Pinpoint the cell where the given text exists, returning its [x, y] midpoint coordinate. 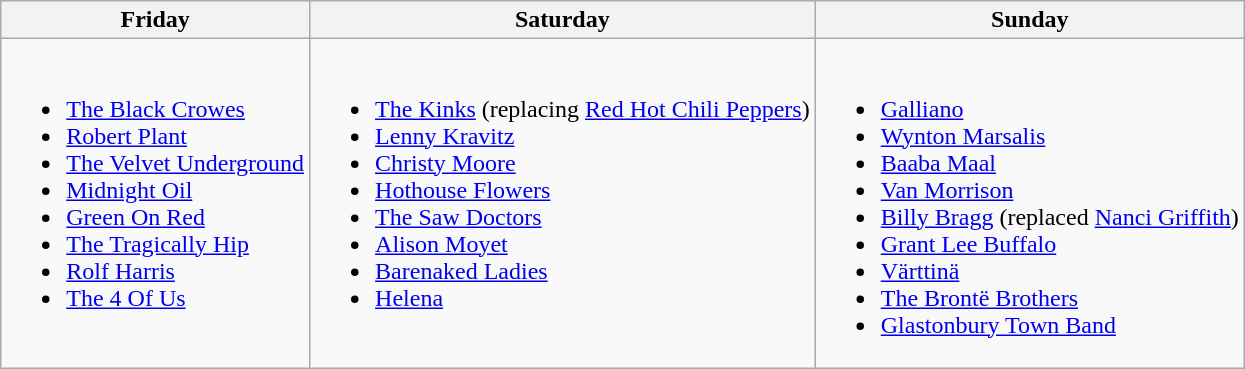
GallianoWynton MarsalisBaaba MaalVan MorrisonBilly Bragg (replaced Nanci Griffith)Grant Lee BuffaloVärttinäThe Brontë BrothersGlastonbury Town Band [1030, 204]
Saturday [563, 20]
Friday [156, 20]
The Kinks (replacing Red Hot Chili Peppers)Lenny KravitzChristy MooreHothouse FlowersThe Saw DoctorsAlison MoyetBarenaked LadiesHelena [563, 204]
The Black CrowesRobert PlantThe Velvet UndergroundMidnight OilGreen On RedThe Tragically HipRolf HarrisThe 4 Of Us [156, 204]
Sunday [1030, 20]
